Extract the (X, Y) coordinate from the center of the cell holding the provided text.  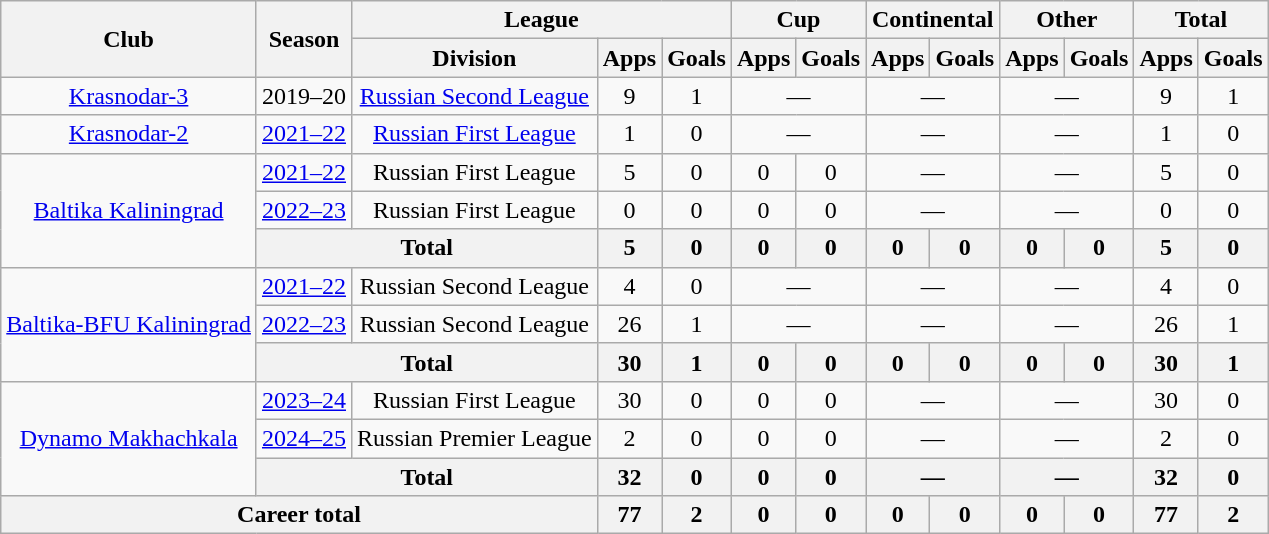
Baltika-BFU Kaliningrad (129, 324)
Other (1067, 20)
Continental (933, 20)
2024–25 (304, 438)
Russian Premier League (475, 438)
2023–24 (304, 400)
League (542, 20)
Krasnodar-2 (129, 134)
Krasnodar-3 (129, 96)
Division (475, 58)
Career total (299, 515)
2019–20 (304, 96)
Cup (798, 20)
Season (304, 39)
Club (129, 39)
Dynamo Makhachkala (129, 438)
Baltika Kaliningrad (129, 210)
